Return the (X, Y) coordinate for the center point of the cell that contains the specified text.  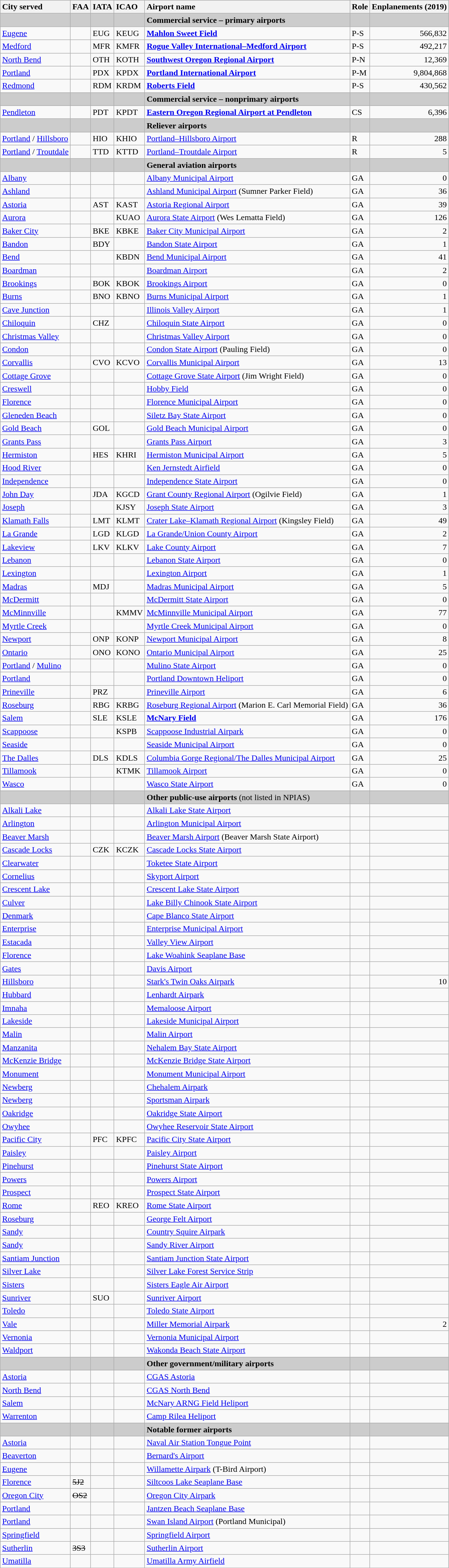
McDermitt State Airport (247, 600)
Gold Beach (35, 428)
Denmark (35, 916)
Redmond (35, 86)
KBOK (129, 283)
126 (409, 218)
KHRI (129, 455)
Pacific City State Airport (247, 1140)
Roberts Field (247, 86)
Ken Jernstedt Airfield (247, 468)
ONO (102, 652)
RDM (102, 86)
Sisters Eagle Air Airport (247, 1285)
Portland International Airport (247, 73)
Pacific City (35, 1140)
KRDM (129, 86)
KSPB (129, 731)
3S3 (81, 1548)
Cascade Locks State Airport (247, 850)
KRBG (129, 705)
LKV (102, 547)
Seaside (35, 744)
Wasco (35, 784)
Grants Pass Airport (247, 442)
Beaver Marsh (35, 837)
Lebanon (35, 560)
Sisters (35, 1285)
Cave Junction (35, 310)
ICAO (129, 7)
6 (409, 692)
SUO (102, 1298)
Brookings (35, 283)
Oregon City (35, 1495)
George Felt Airport (247, 1218)
Bend Municipal Airport (247, 257)
Sunriver (35, 1298)
Scappoose (35, 731)
Burns Municipal Airport (247, 297)
Myrtle Creek Municipal Airport (247, 626)
KGCD (129, 494)
Tillamook Airport (247, 771)
Joseph (35, 507)
Santiam Junction State Airport (247, 1258)
Pendleton (35, 112)
Eastern Oregon Regional Airport at Pendleton (247, 112)
KPDX (129, 73)
Other public-use airports (not listed in NPIAS) (247, 797)
Davis Airport (247, 968)
Hubbard (35, 995)
LGD (102, 534)
Illinois Valley Airport (247, 310)
KHIO (129, 138)
Sportsman Airpark (247, 1100)
McNary ARNG Field Heliport (247, 1403)
Boardman (35, 270)
Toledo (35, 1311)
Enterprise Municipal Airport (247, 929)
Umatilla Army Airfield (247, 1561)
KPDT (129, 112)
GOL (102, 428)
Roseburg Regional Airport (Marion E. Carl Memorial Field) (247, 705)
13 (409, 362)
Umatilla (35, 1561)
OTH (102, 60)
Scappoose Industrial Airpark (247, 731)
Owyhee Reservoir State Airport (247, 1126)
Bandon (35, 244)
Albany (35, 178)
Baker City (35, 231)
McDermitt (35, 600)
MFR (102, 46)
KOTH (129, 60)
RBG (102, 705)
Willamette Airpark (T-Bird Airport) (247, 1469)
Monument (35, 1074)
Sutherlin Airport (247, 1548)
Vernonia (35, 1337)
Oregon City Airpark (247, 1495)
39 (409, 205)
KTMK (129, 771)
PFC (102, 1140)
Malin (35, 1034)
Portland / Mulino (35, 665)
Ontario (35, 652)
Beaver Marsh Airport (Beaver Marsh State Airport) (247, 837)
La Grande/Union County Airport (247, 534)
Prospect State Airport (247, 1192)
Role (360, 7)
7 (409, 547)
Powers Airport (247, 1179)
Boardman Airport (247, 270)
9,804,868 (409, 73)
Beaverton (35, 1456)
Stark's Twin Oaks Airpark (247, 981)
OS2 (81, 1495)
Prineville Airport (247, 692)
Miller Memorial Airpark (247, 1324)
Oakridge (35, 1113)
Lake Woahink Seaplane Base (247, 955)
KEUG (129, 33)
Lebanon State Airport (247, 560)
Prineville (35, 692)
Estacada (35, 942)
Other government/military airports (247, 1363)
SLE (102, 718)
KSLE (129, 718)
IATA (102, 7)
CVO (102, 362)
KONP (129, 639)
Portland / Hillsboro (35, 138)
KBKE (129, 231)
Cape Blanco State Airport (247, 916)
Lake Billy Chinook State Airport (247, 903)
49 (409, 520)
Springfield (35, 1535)
Springfield Airport (247, 1535)
PDT (102, 112)
Jantzen Beach Seaplane Base (247, 1508)
288 (409, 138)
Sutherlin (35, 1548)
BOK (102, 283)
Paisley (35, 1153)
Chiloquin State Airport (247, 323)
KCZK (129, 850)
10 (409, 981)
Warrenton (35, 1416)
Chehalem Airpark (247, 1087)
McMinnville (35, 613)
HIO (102, 138)
Gleneden Beach (35, 415)
Gates (35, 968)
Monument Municipal Airport (247, 1074)
Lake County Airport (247, 547)
Hood River (35, 468)
Medford (35, 46)
Waldport (35, 1350)
Bend (35, 257)
MDJ (102, 587)
Ontario Municipal Airport (247, 652)
KBNO (129, 297)
KUAO (129, 218)
Wasco State Airport (247, 784)
BKE (102, 231)
Toledo State Airport (247, 1311)
Alkali Lake (35, 810)
Gold Beach Municipal Airport (247, 428)
City served (35, 7)
EUG (102, 33)
Bandon State Airport (247, 244)
Pinehurst State Airport (247, 1166)
LMT (102, 520)
CGAS North Bend (247, 1390)
TTD (102, 152)
CGAS Astoria (247, 1377)
Silver Lake Forest Service Strip (247, 1271)
Grants Pass (35, 442)
Baker City Municipal Airport (247, 231)
La Grande (35, 534)
Madras (35, 587)
Ashland Municipal Airport (Sumner Parker Field) (247, 191)
Astoria Regional Airport (247, 205)
John Day (35, 494)
Vernonia Municipal Airport (247, 1337)
The Dalles (35, 758)
McKenzie Bridge State Airport (247, 1061)
Klamath Falls (35, 520)
Commercial service – primary airports (247, 20)
Tillamook (35, 771)
Reliever airports (247, 125)
Sandy River Airport (247, 1245)
BDY (102, 244)
KAST (129, 205)
Crescent Lake (35, 889)
General aviation airports (247, 165)
McMinnville Municipal Airport (247, 613)
KREO (129, 1205)
Arlington (35, 824)
Independence (35, 481)
Airport name (247, 7)
JDA (102, 494)
Commercial service – nonprimary airports (247, 99)
Culver (35, 903)
Lakeside (35, 1021)
Manzanita (35, 1048)
Grant County Regional Airport (Ogilvie Field) (247, 494)
Hermiston (35, 455)
Bernard's Airport (247, 1456)
Silver Lake (35, 1271)
Powers (35, 1179)
Lakeview (35, 547)
Cascade Locks (35, 850)
P-M (360, 73)
FAA (81, 7)
Condon (35, 349)
Arlington Municipal Airport (247, 824)
PRZ (102, 692)
Imnaha (35, 1008)
KCVO (129, 362)
Oakridge State Airport (247, 1113)
Enplanements (2019) (409, 7)
KLMT (129, 520)
Cottage Grove State Airport (Jim Wright Field) (247, 375)
Corvallis (35, 362)
41 (409, 257)
CS (360, 112)
Chiloquin (35, 323)
Cottage Grove (35, 375)
176 (409, 718)
Independence State Airport (247, 481)
McKenzie Bridge (35, 1061)
Portland Downtown Heliport (247, 679)
Sunriver Airport (247, 1298)
Skyport Airport (247, 876)
KONO (129, 652)
Toketee State Airport (247, 863)
Lexington (35, 573)
8 (409, 639)
Florence Municipal Airport (247, 402)
Mahlon Sweet Field (247, 33)
Joseph State Airport (247, 507)
Lexington Airport (247, 573)
Clearwater (35, 863)
KDLS (129, 758)
Condon State Airport (Pauling Field) (247, 349)
Memaloose Airport (247, 1008)
430,562 (409, 86)
Mulino State Airport (247, 665)
Prospect (35, 1192)
DLS (102, 758)
12,369 (409, 60)
Siltcoos Lake Seaplane Base (247, 1482)
KTTD (129, 152)
Wakonda Beach State Airport (247, 1350)
Hobby Field (247, 389)
KLGD (129, 534)
KMMV (129, 613)
Myrtle Creek (35, 626)
Portland / Troutdale (35, 152)
Newport Municipal Airport (247, 639)
Notable former airports (247, 1430)
Swan Island Airport (Portland Municipal) (247, 1522)
Vale (35, 1324)
Owyhee (35, 1126)
Portland–Troutdale Airport (247, 152)
Burns (35, 297)
Malin Airport (247, 1034)
Christmas Valley (35, 336)
5J2 (81, 1482)
ONP (102, 639)
PDX (102, 73)
Rome State Airport (247, 1205)
Pinehurst (35, 1166)
Portland–Hillsboro Airport (247, 138)
McNary Field (247, 718)
Lakeside Municipal Airport (247, 1021)
CHZ (102, 323)
AST (102, 205)
BNO (102, 297)
HES (102, 455)
Siletz Bay State Airport (247, 415)
Hermiston Municipal Airport (247, 455)
Cornelius (35, 876)
KMFR (129, 46)
492,217 (409, 46)
Creswell (35, 389)
Aurora (35, 218)
Southwest Oregon Regional Airport (247, 60)
Country Squire Airpark (247, 1232)
Newport (35, 639)
Christmas Valley Airport (247, 336)
Nehalem Bay State Airport (247, 1048)
Lenhardt Airpark (247, 995)
Alkali Lake State Airport (247, 810)
Ashland (35, 191)
Brookings Airport (247, 283)
Santiam Junction (35, 1258)
Naval Air Station Tongue Point (247, 1443)
77 (409, 613)
KLKV (129, 547)
Rome (35, 1205)
6,396 (409, 112)
Albany Municipal Airport (247, 178)
Corvallis Municipal Airport (247, 362)
Columbia Gorge Regional/The Dalles Municipal Airport (247, 758)
P-N (360, 60)
CZK (102, 850)
Aurora State Airport (Wes Lematta Field) (247, 218)
566,832 (409, 33)
Enterprise (35, 929)
Crater Lake–Klamath Regional Airport (Kingsley Field) (247, 520)
KBDN (129, 257)
Valley View Airport (247, 942)
Hillsboro (35, 981)
Rogue Valley International–Medford Airport (247, 46)
Crescent Lake State Airport (247, 889)
Camp Rilea Heliport (247, 1416)
Madras Municipal Airport (247, 587)
KPFC (129, 1140)
REO (102, 1205)
Paisley Airport (247, 1153)
KJSY (129, 507)
Seaside Municipal Airport (247, 744)
